Detect which cell encompasses the target text, then output its [X, Y] center coordinate. 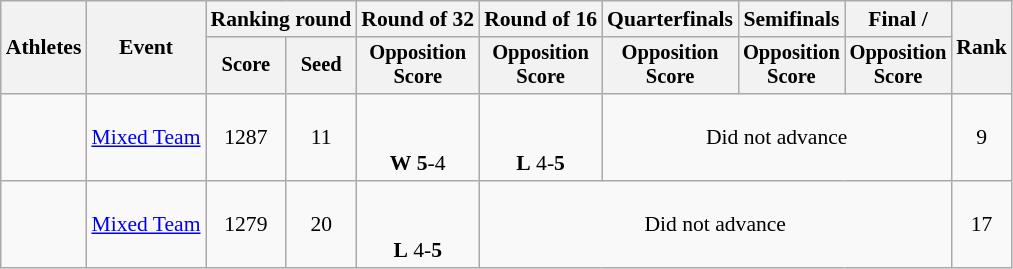
W 5-4 [418, 138]
1279 [246, 224]
Event [146, 48]
Round of 16 [540, 19]
Quarterfinals [670, 19]
9 [982, 138]
17 [982, 224]
Round of 32 [418, 19]
Athletes [44, 48]
Score [246, 66]
Rank [982, 48]
Ranking round [282, 19]
Seed [321, 66]
1287 [246, 138]
Final / [898, 19]
20 [321, 224]
11 [321, 138]
Semifinals [792, 19]
